Find where the given text appears and provide that cell's center as [x, y] coordinate. 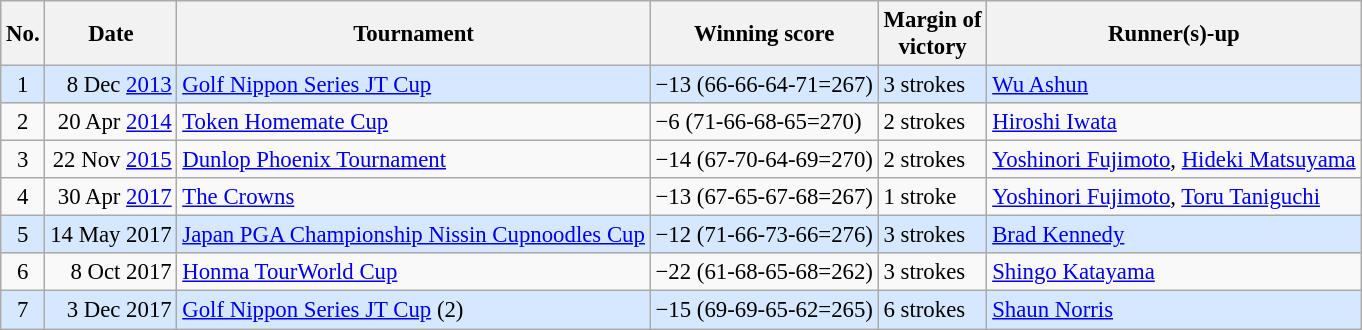
1 [23, 85]
Japan PGA Championship Nissin Cupnoodles Cup [414, 235]
−15 (69-69-65-62=265) [764, 310]
30 Apr 2017 [111, 197]
Wu Ashun [1174, 85]
6 [23, 273]
−13 (66-66-64-71=267) [764, 85]
7 [23, 310]
3 Dec 2017 [111, 310]
Tournament [414, 34]
−13 (67-65-67-68=267) [764, 197]
8 Oct 2017 [111, 273]
8 Dec 2013 [111, 85]
Yoshinori Fujimoto, Hideki Matsuyama [1174, 160]
−22 (61-68-65-68=262) [764, 273]
5 [23, 235]
Margin ofvictory [932, 34]
Date [111, 34]
3 [23, 160]
Token Homemate Cup [414, 122]
−12 (71-66-73-66=276) [764, 235]
22 Nov 2015 [111, 160]
Hiroshi Iwata [1174, 122]
The Crowns [414, 197]
20 Apr 2014 [111, 122]
No. [23, 34]
−14 (67-70-64-69=270) [764, 160]
Shaun Norris [1174, 310]
Winning score [764, 34]
Yoshinori Fujimoto, Toru Taniguchi [1174, 197]
Honma TourWorld Cup [414, 273]
1 stroke [932, 197]
2 [23, 122]
Runner(s)-up [1174, 34]
−6 (71-66-68-65=270) [764, 122]
Brad Kennedy [1174, 235]
Shingo Katayama [1174, 273]
4 [23, 197]
Golf Nippon Series JT Cup [414, 85]
14 May 2017 [111, 235]
Golf Nippon Series JT Cup (2) [414, 310]
Dunlop Phoenix Tournament [414, 160]
6 strokes [932, 310]
